Provide the [X, Y] coordinate of the cell's center where the given text is located.  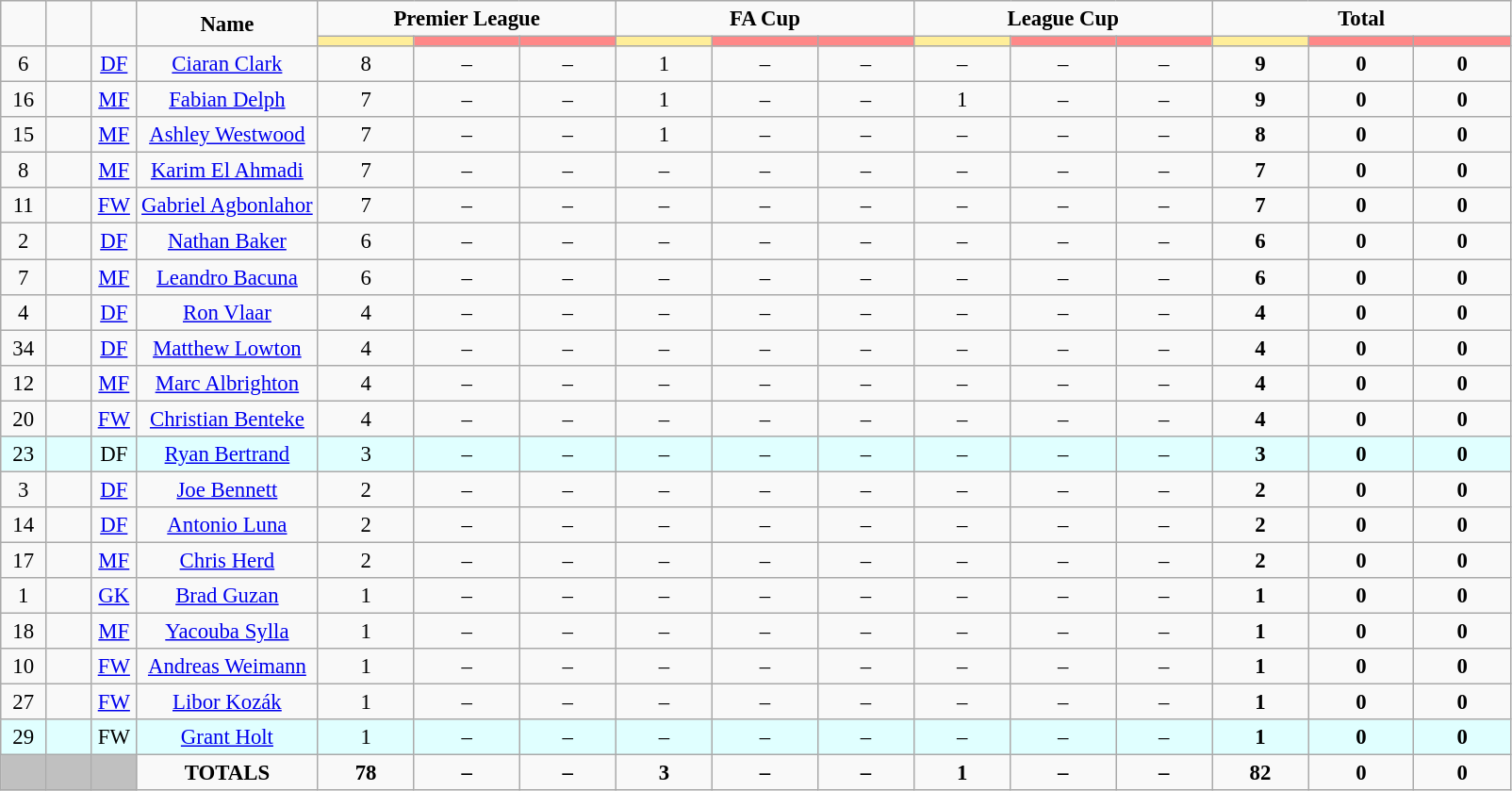
Karim El Ahmadi [227, 171]
Leandro Bacuna [227, 277]
League Cup [1063, 19]
18 [24, 632]
82 [1260, 773]
Name [227, 24]
29 [24, 737]
Total [1361, 19]
16 [24, 100]
Libor Kozák [227, 702]
Antonio Luna [227, 525]
Gabriel Agbonlahor [227, 206]
Yacouba Sylla [227, 632]
Andreas Weimann [227, 667]
Ryan Bertrand [227, 454]
78 [366, 773]
Grant Holt [227, 737]
Ashley Westwood [227, 135]
Ciaran Clark [227, 64]
Brad Guzan [227, 596]
10 [24, 667]
Marc Albrighton [227, 383]
27 [24, 702]
14 [24, 525]
11 [24, 206]
FA Cup [764, 19]
TOTALS [227, 773]
Fabian Delph [227, 100]
20 [24, 419]
15 [24, 135]
12 [24, 383]
34 [24, 348]
Premier League [467, 19]
Christian Benteke [227, 419]
Chris Herd [227, 560]
Ron Vlaar [227, 312]
Matthew Lowton [227, 348]
23 [24, 454]
GK [114, 596]
Nathan Baker [227, 241]
17 [24, 560]
Joe Bennett [227, 489]
